Find where the given text appears and provide that cell's center as [x, y] coordinate. 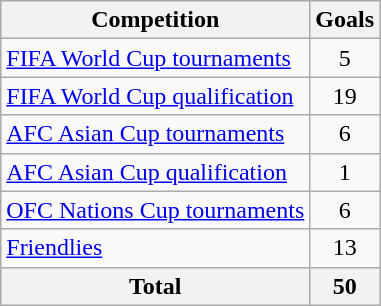
AFC Asian Cup tournaments [156, 134]
19 [345, 96]
1 [345, 172]
Total [156, 286]
13 [345, 248]
Competition [156, 20]
OFC Nations Cup tournaments [156, 210]
5 [345, 58]
Friendlies [156, 248]
FIFA World Cup qualification [156, 96]
50 [345, 286]
Goals [345, 20]
AFC Asian Cup qualification [156, 172]
FIFA World Cup tournaments [156, 58]
